Search for the cell housing the specified text and yield its [X, Y] center coordinate. 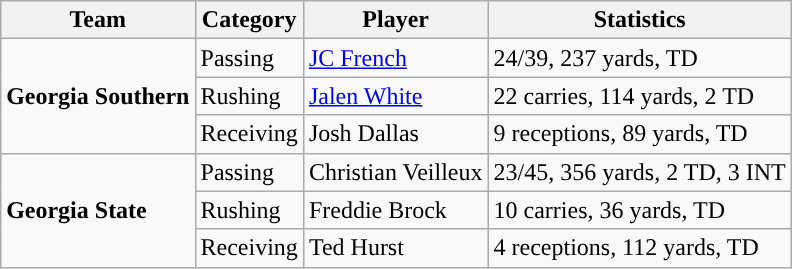
9 receptions, 89 yards, TD [640, 134]
10 carries, 36 yards, TD [640, 210]
Ted Hurst [396, 248]
Freddie Brock [396, 210]
Category [249, 20]
Jalen White [396, 96]
Player [396, 20]
22 carries, 114 yards, 2 TD [640, 96]
23/45, 356 yards, 2 TD, 3 INT [640, 172]
Christian Veilleux [396, 172]
Statistics [640, 20]
Josh Dallas [396, 134]
JC French [396, 58]
24/39, 237 yards, TD [640, 58]
4 receptions, 112 yards, TD [640, 248]
Team [98, 20]
Georgia State [98, 210]
Georgia Southern [98, 96]
